Search for the cell housing the specified text and yield its (X, Y) center coordinate. 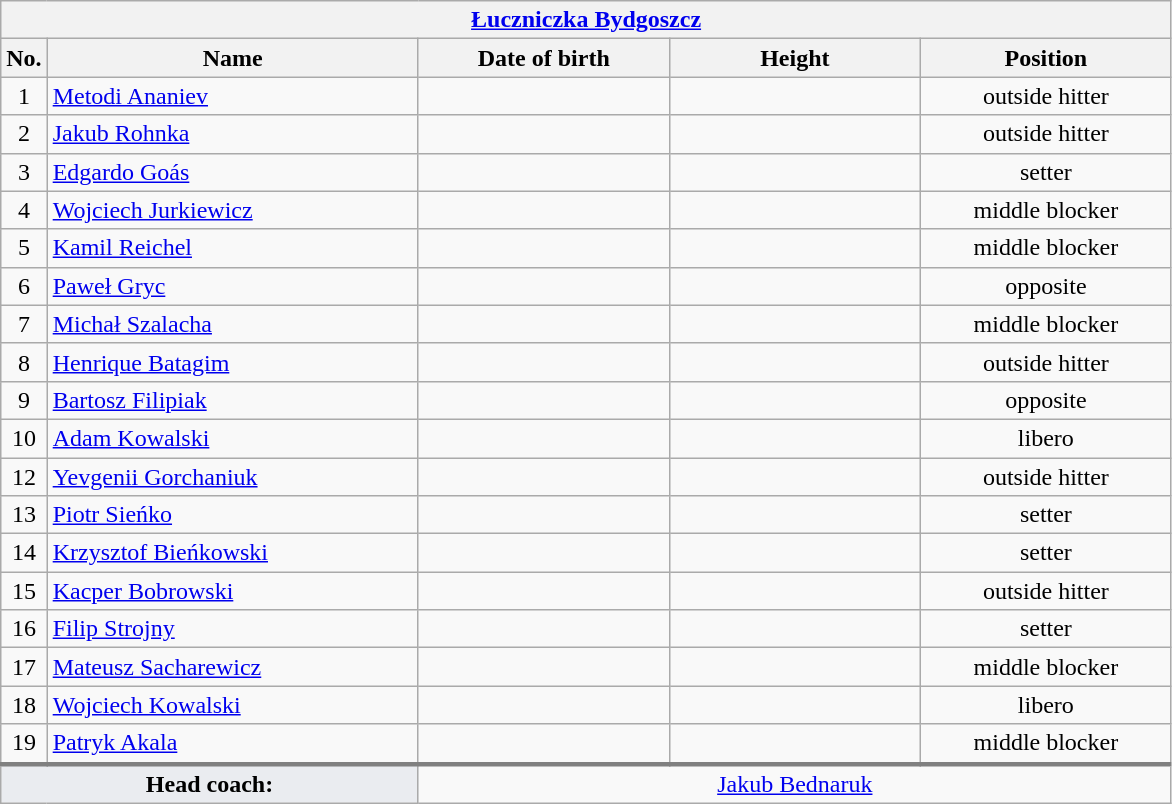
Łuczniczka Bydgoszcz (586, 20)
Filip Strojny (232, 629)
3 (24, 172)
15 (24, 591)
9 (24, 400)
Henrique Batagim (232, 362)
14 (24, 553)
Position (1046, 58)
Head coach: (210, 784)
4 (24, 210)
Metodi Ananiev (232, 96)
Wojciech Kowalski (232, 705)
Jakub Bednaruk (794, 784)
2 (24, 134)
16 (24, 629)
No. (24, 58)
1 (24, 96)
Name (232, 58)
5 (24, 248)
Height (794, 58)
Bartosz Filipiak (232, 400)
Jakub Rohnka (232, 134)
7 (24, 324)
Krzysztof Bieńkowski (232, 553)
Wojciech Jurkiewicz (232, 210)
17 (24, 667)
10 (24, 438)
Kacper Bobrowski (232, 591)
6 (24, 286)
Michał Szalacha (232, 324)
Adam Kowalski (232, 438)
19 (24, 744)
Piotr Sieńko (232, 515)
Edgardo Goás (232, 172)
18 (24, 705)
12 (24, 477)
Mateusz Sacharewicz (232, 667)
Kamil Reichel (232, 248)
Patryk Akala (232, 744)
13 (24, 515)
Date of birth (544, 58)
8 (24, 362)
Paweł Gryc (232, 286)
Yevgenii Gorchaniuk (232, 477)
